Determine the [x, y] coordinate at the center of the cell enclosing the given text.  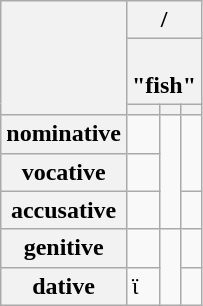
nominative [64, 134]
accusative [64, 210]
ϊ [142, 286]
dative [64, 286]
vocative [64, 172]
/ [164, 20]
genitive [64, 248]
"fish" [164, 72]
